Return the (x, y) coordinate for the center point of the cell that contains the specified text.  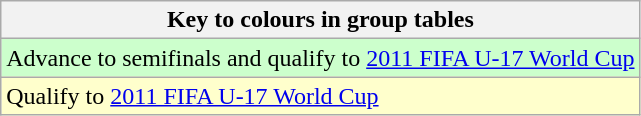
Advance to semifinals and qualify to 2011 FIFA U-17 World Cup (320, 58)
Qualify to 2011 FIFA U-17 World Cup (320, 96)
Key to colours in group tables (320, 20)
